From the cell containing the given text, extract its center point as (X, Y) coordinate. 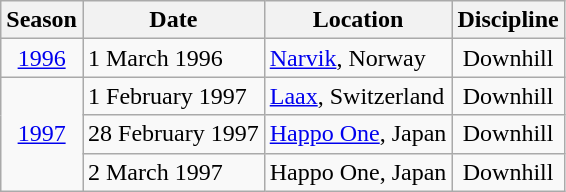
Date (173, 20)
2 March 1997 (173, 172)
Location (358, 20)
Season (42, 20)
1 February 1997 (173, 96)
28 February 1997 (173, 134)
Laax, Switzerland (358, 96)
Narvik, Norway (358, 58)
1997 (42, 134)
1 March 1996 (173, 58)
Discipline (508, 20)
1996 (42, 58)
